Pinpoint the cell where the given text exists, returning its (x, y) midpoint coordinate. 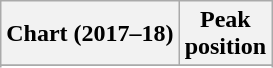
Peakposition (225, 34)
Chart (2017–18) (90, 34)
